Pinpoint the cell where the given text exists, returning its [x, y] midpoint coordinate. 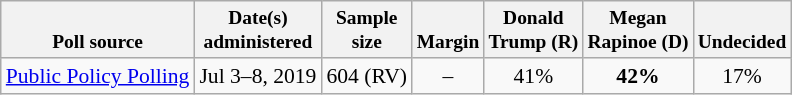
DonaldTrump (R) [534, 30]
42% [638, 76]
Undecided [742, 30]
41% [534, 76]
Date(s)administered [258, 30]
Samplesize [366, 30]
17% [742, 76]
– [448, 76]
MeganRapinoe (D) [638, 30]
Poll source [98, 30]
604 (RV) [366, 76]
Jul 3–8, 2019 [258, 76]
Public Policy Polling [98, 76]
Margin [448, 30]
